Find where the given text appears and provide that cell's center as (x, y) coordinate. 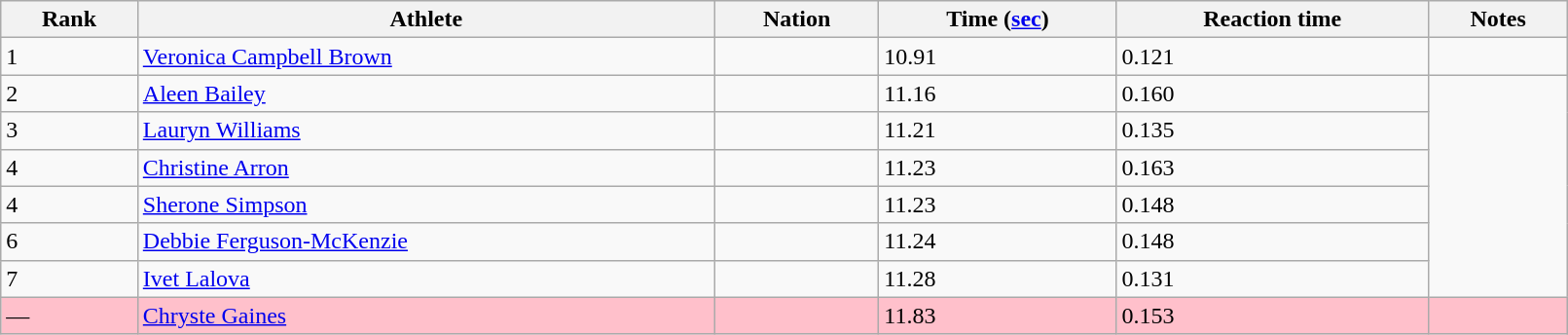
Nation (796, 19)
0.131 (1272, 279)
11.16 (998, 93)
0.121 (1272, 56)
Athlete (426, 19)
— (70, 316)
Sherone Simpson (426, 205)
Christine Arron (426, 167)
Lauryn Williams (426, 130)
0.160 (1272, 93)
Reaction time (1272, 19)
Time (sec) (998, 19)
11.24 (998, 242)
Notes (1499, 19)
1 (70, 56)
Aleen Bailey (426, 93)
3 (70, 130)
2 (70, 93)
Chryste Gaines (426, 316)
6 (70, 242)
Rank (70, 19)
10.91 (998, 56)
11.83 (998, 316)
Debbie Ferguson-McKenzie (426, 242)
Veronica Campbell Brown (426, 56)
0.153 (1272, 316)
11.28 (998, 279)
0.163 (1272, 167)
Ivet Lalova (426, 279)
11.21 (998, 130)
7 (70, 279)
0.135 (1272, 130)
